Pinpoint the cell where the given text exists, returning its (x, y) midpoint coordinate. 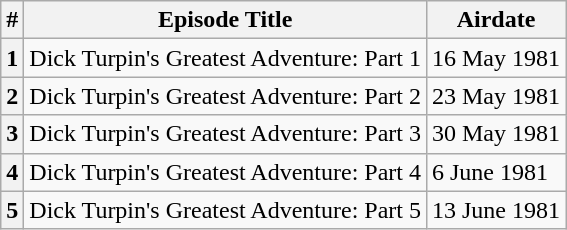
2 (12, 96)
6 June 1981 (496, 172)
30 May 1981 (496, 134)
Episode Title (226, 20)
Airdate (496, 20)
23 May 1981 (496, 96)
# (12, 20)
16 May 1981 (496, 58)
Dick Turpin's Greatest Adventure: Part 1 (226, 58)
Dick Turpin's Greatest Adventure: Part 3 (226, 134)
13 June 1981 (496, 210)
4 (12, 172)
5 (12, 210)
Dick Turpin's Greatest Adventure: Part 4 (226, 172)
Dick Turpin's Greatest Adventure: Part 2 (226, 96)
3 (12, 134)
1 (12, 58)
Dick Turpin's Greatest Adventure: Part 5 (226, 210)
